Scan for the cell matching the given text and deliver its (X, Y) coordinate at center. 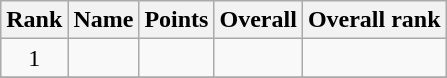
Overall (258, 20)
Rank (34, 20)
Name (104, 20)
1 (34, 58)
Overall rank (374, 20)
Points (176, 20)
